Capture the cell that displays the provided text and extract its (x, y) central coordinate. 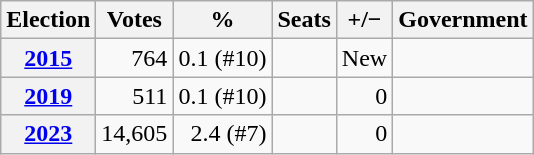
764 (134, 58)
Votes (134, 20)
14,605 (134, 134)
Government (463, 20)
+/− (364, 20)
2019 (48, 96)
New (364, 58)
Election (48, 20)
2023 (48, 134)
% (222, 20)
2015 (48, 58)
511 (134, 96)
2.4 (#7) (222, 134)
Seats (304, 20)
